Output the (X, Y) coordinate of the center of the cell containing the given text.  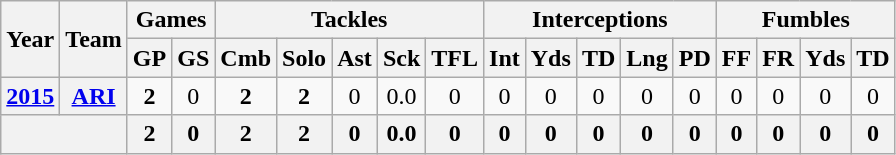
Year (30, 39)
2015 (30, 96)
Tackles (350, 20)
ARI (94, 96)
TFL (455, 58)
Lng (647, 58)
GP (149, 58)
Interceptions (600, 20)
Games (170, 20)
FF (736, 58)
PD (694, 58)
Sck (401, 58)
Team (94, 39)
GS (194, 58)
Ast (355, 58)
Int (505, 58)
Solo (304, 58)
Fumbles (806, 20)
FR (778, 58)
Cmb (246, 58)
